Detect which cell encompasses the target text, then output its [x, y] center coordinate. 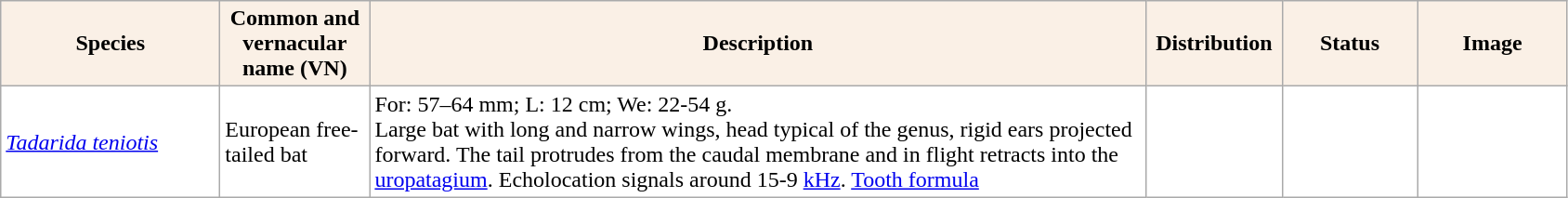
Image [1492, 44]
Status [1350, 44]
Species [111, 44]
European free-tailed bat [295, 141]
Tadarida teniotis [111, 141]
Common and vernacular name (VN) [295, 44]
Distribution [1214, 44]
Description [758, 44]
